For the text-containing cell, return its midpoint in [x, y] coordinate format. 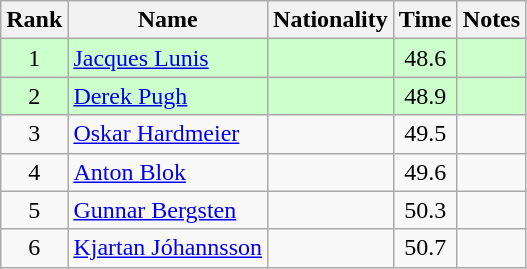
Oskar Hardmeier [168, 134]
48.9 [425, 96]
Time [425, 20]
Nationality [331, 20]
1 [34, 58]
Jacques Lunis [168, 58]
Kjartan Jóhannsson [168, 248]
Name [168, 20]
Notes [491, 20]
48.6 [425, 58]
50.7 [425, 248]
4 [34, 172]
2 [34, 96]
Gunnar Bergsten [168, 210]
Derek Pugh [168, 96]
6 [34, 248]
50.3 [425, 210]
5 [34, 210]
49.6 [425, 172]
Anton Blok [168, 172]
49.5 [425, 134]
3 [34, 134]
Rank [34, 20]
